Determine the [X, Y] coordinate at the center of the cell enclosing the given text.  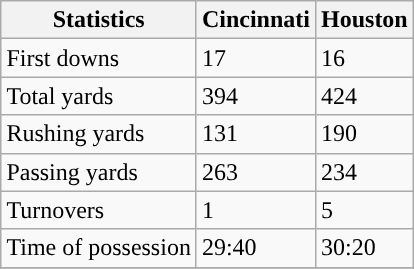
Houston [364, 20]
Cincinnati [256, 20]
17 [256, 58]
First downs [99, 58]
Rushing yards [99, 134]
263 [256, 172]
5 [364, 210]
1 [256, 210]
16 [364, 58]
Time of possession [99, 248]
131 [256, 134]
30:20 [364, 248]
234 [364, 172]
Passing yards [99, 172]
Turnovers [99, 210]
424 [364, 96]
394 [256, 96]
29:40 [256, 248]
Statistics [99, 20]
Total yards [99, 96]
190 [364, 134]
